Identify which cell holds the provided text, then report its [X, Y] central coordinate. 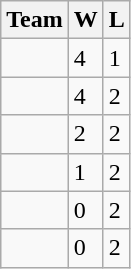
Team [35, 20]
W [86, 20]
L [116, 20]
